Scan for the cell matching the given text and deliver its [X, Y] coordinate at center. 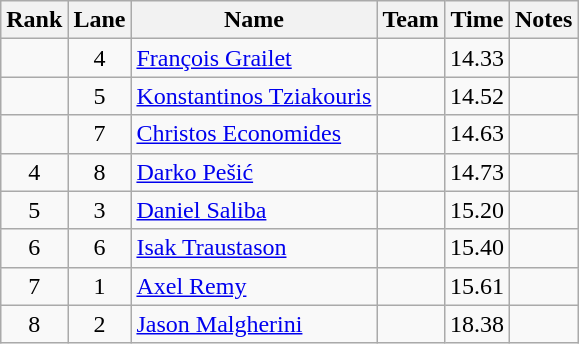
15.40 [476, 248]
18.38 [476, 324]
Lane [100, 20]
14.63 [476, 134]
Rank [34, 20]
Axel Remy [254, 286]
Darko Pešić [254, 172]
Daniel Saliba [254, 210]
François Grailet [254, 58]
Jason Malgherini [254, 324]
3 [100, 210]
Notes [543, 20]
Name [254, 20]
2 [100, 324]
Konstantinos Tziakouris [254, 96]
15.20 [476, 210]
1 [100, 286]
14.73 [476, 172]
Christos Economides [254, 134]
14.52 [476, 96]
15.61 [476, 286]
Isak Traustason [254, 248]
Time [476, 20]
14.33 [476, 58]
Team [411, 20]
